Return (x, y) of the center of cell containing provided text 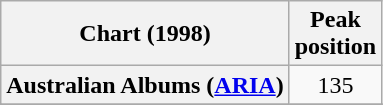
135 (335, 85)
Chart (1998) (145, 34)
Peakposition (335, 34)
Australian Albums (ARIA) (145, 85)
